Capture the cell that displays the provided text and extract its [X, Y] central coordinate. 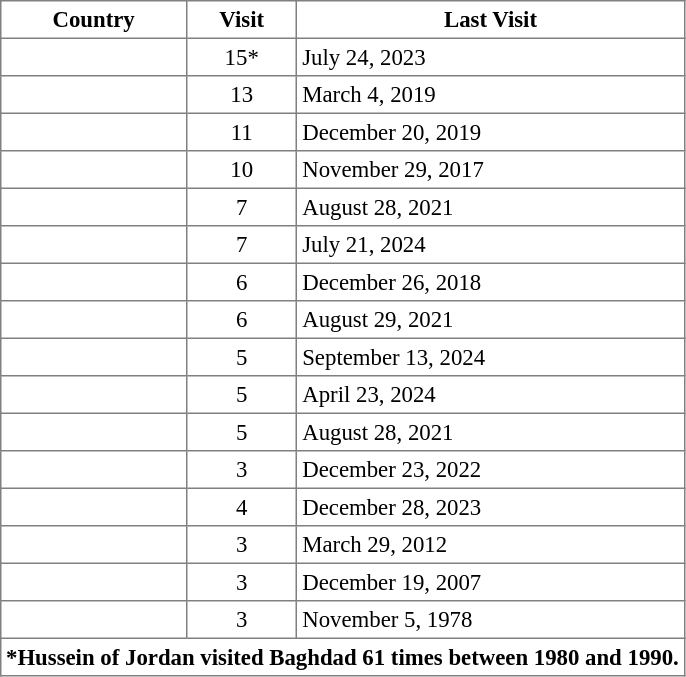
4 [242, 507]
November 5, 1978 [490, 620]
13 [242, 95]
15* [242, 57]
December 23, 2022 [490, 470]
November 29, 2017 [490, 170]
Last Visit [490, 20]
Country [94, 20]
April 23, 2024 [490, 395]
*Hussein of Jordan visited Baghdad 61 times between 1980 and 1990. [342, 657]
December 28, 2023 [490, 507]
Visit [242, 20]
July 24, 2023 [490, 57]
December 19, 2007 [490, 582]
December 20, 2019 [490, 132]
August 29, 2021 [490, 320]
March 29, 2012 [490, 545]
September 13, 2024 [490, 357]
December 26, 2018 [490, 282]
11 [242, 132]
10 [242, 170]
March 4, 2019 [490, 95]
July 21, 2024 [490, 245]
